Return the [x, y] coordinate for the center point of the cell that contains the specified text.  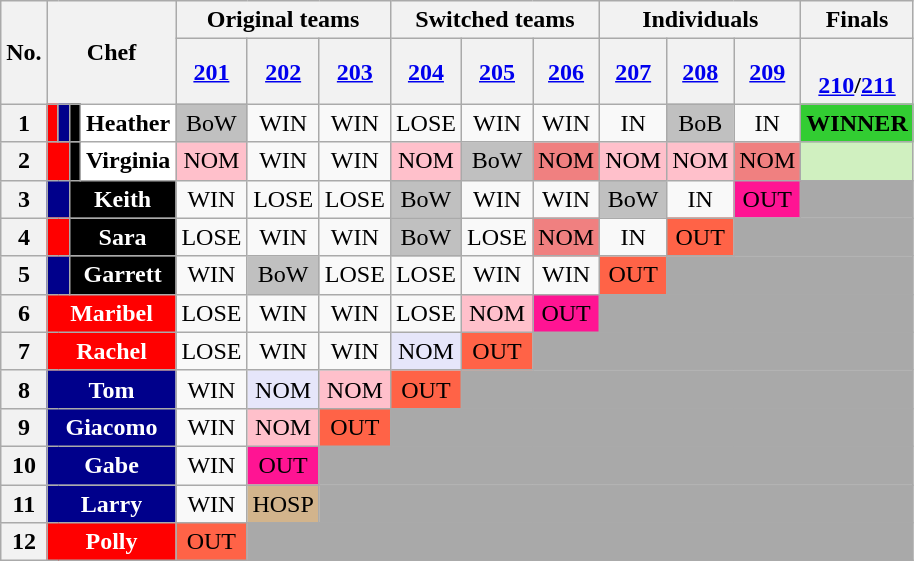
206 [566, 72]
209 [768, 72]
Rachel [112, 351]
BoB [700, 123]
208 [700, 72]
210/211 [857, 72]
Finals [857, 20]
202 [283, 72]
Keith [122, 199]
Maribel [112, 313]
8 [24, 389]
Larry [112, 503]
205 [496, 72]
Individuals [700, 20]
5 [24, 275]
201 [212, 72]
WINNER [857, 123]
HOSP [283, 503]
Giacomo [112, 427]
Tom [112, 389]
Original teams [284, 20]
Chef [112, 52]
3 [24, 199]
12 [24, 542]
Gabe [112, 465]
Sara [122, 237]
Polly [112, 542]
Virginia [128, 161]
Switched teams [494, 20]
10 [24, 465]
203 [354, 72]
6 [24, 313]
Heather [128, 123]
204 [426, 72]
No. [24, 52]
2 [24, 161]
Garrett [122, 275]
11 [24, 503]
4 [24, 237]
1 [24, 123]
9 [24, 427]
207 [634, 72]
7 [24, 351]
